Output the [x, y] coordinate of the center of the cell containing the given text.  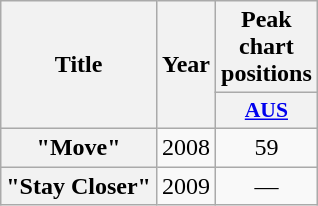
Year [186, 65]
Peak chart positions [267, 47]
AUS [267, 111]
"Move" [79, 147]
"Stay Closer" [79, 185]
2009 [186, 185]
Title [79, 65]
2008 [186, 147]
59 [267, 147]
— [267, 185]
